From the cell containing the given text, extract its center point as (X, Y) coordinate. 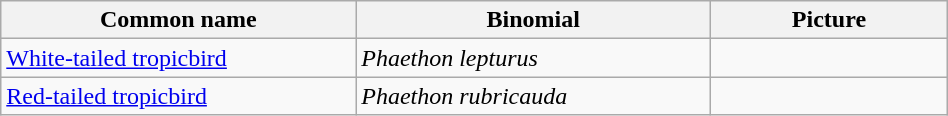
Binomial (534, 20)
White-tailed tropicbird (178, 58)
Common name (178, 20)
Phaethon rubricauda (534, 96)
Phaethon lepturus (534, 58)
Picture (830, 20)
Red-tailed tropicbird (178, 96)
